Capture the cell that displays the provided text and extract its (X, Y) central coordinate. 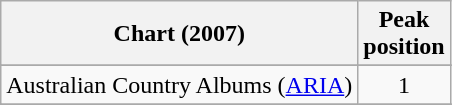
Peakposition (404, 34)
Chart (2007) (180, 34)
1 (404, 85)
Australian Country Albums (ARIA) (180, 85)
